Return the [X, Y] coordinate for the center point of the cell that contains the specified text.  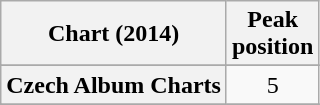
Chart (2014) [114, 34]
Peakposition [272, 34]
Czech Album Charts [114, 85]
5 [272, 85]
